Search for the cell housing the specified text and yield its (x, y) center coordinate. 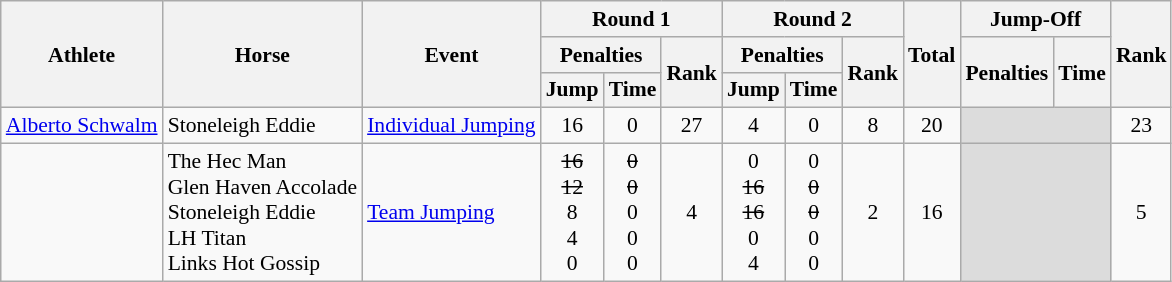
2 (874, 213)
Athlete (82, 54)
5 (1142, 213)
The Hec ManGlen Haven AccoladeStoneleigh EddieLH TitanLinks Hot Gossip (263, 213)
Event (452, 54)
23 (1142, 126)
0161604 (754, 213)
Alberto Schwalm (82, 126)
Horse (263, 54)
8 (874, 126)
Team Jumping (452, 213)
1612840 (572, 213)
20 (932, 126)
Round 2 (812, 19)
Total (932, 54)
27 (692, 126)
Jump-Off (1036, 19)
Individual Jumping (452, 126)
Round 1 (632, 19)
Stoneleigh Eddie (263, 126)
